Output the [X, Y] coordinate of the center of the cell containing the given text.  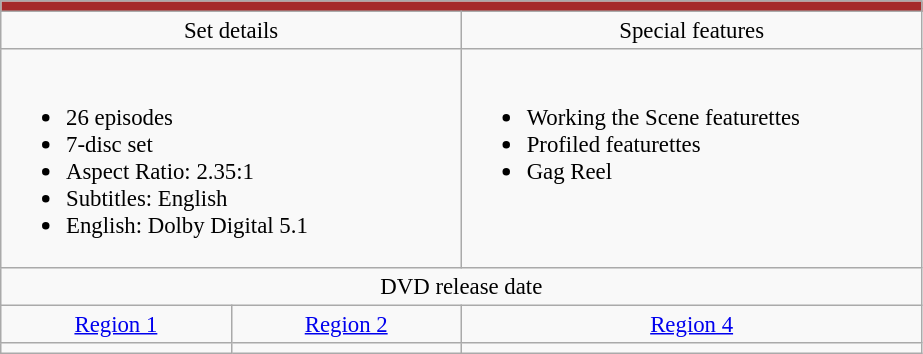
Working the Scene featurettesProfiled featurettesGag Reel [692, 158]
Region 1 [116, 324]
Set details [232, 31]
Special features [692, 31]
DVD release date [462, 286]
Region 2 [346, 324]
26 episodes7-disc setAspect Ratio: 2.35:1Subtitles: EnglishEnglish: Dolby Digital 5.1 [232, 158]
Region 4 [692, 324]
